Search for the cell housing the specified text and yield its (x, y) center coordinate. 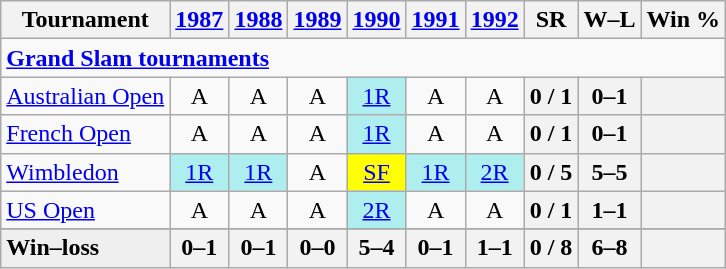
Win % (684, 20)
French Open (86, 134)
0 / 8 (551, 248)
6–8 (610, 248)
5–4 (376, 248)
5–5 (610, 172)
SF (376, 172)
1988 (258, 20)
1990 (376, 20)
0 / 5 (551, 172)
SR (551, 20)
W–L (610, 20)
US Open (86, 210)
1991 (436, 20)
1992 (494, 20)
1987 (200, 20)
0–0 (318, 248)
Wimbledon (86, 172)
1989 (318, 20)
Australian Open (86, 96)
Grand Slam tournaments (364, 58)
Win–loss (86, 248)
Tournament (86, 20)
